Extract the [x, y] coordinate from the center of the cell holding the provided text.  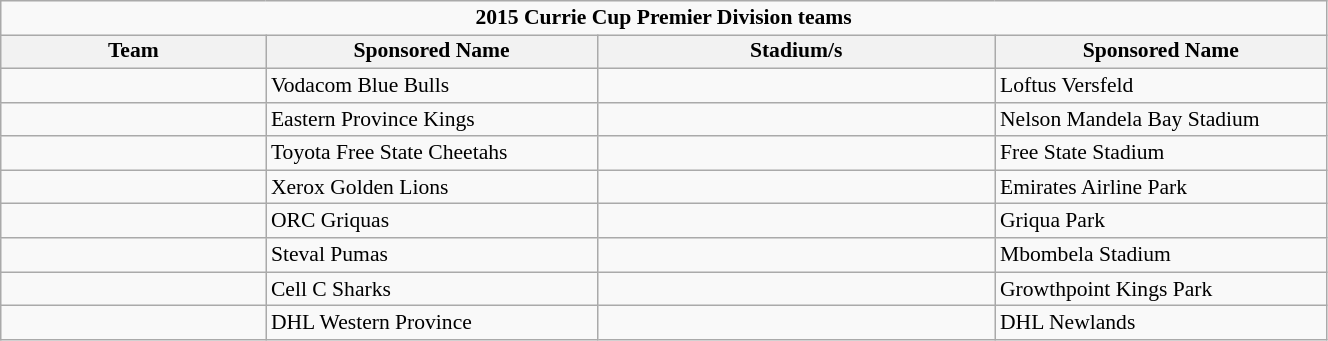
Griqua Park [1160, 221]
Emirates Airline Park [1160, 187]
Stadium/s [796, 52]
Team [134, 52]
Toyota Free State Cheetahs [432, 154]
Loftus Versfeld [1160, 86]
Nelson Mandela Bay Stadium [1160, 120]
DHL Newlands [1160, 323]
Free State Stadium [1160, 154]
2015 Currie Cup Premier Division teams [664, 18]
Eastern Province Kings [432, 120]
Xerox Golden Lions [432, 187]
DHL Western Province [432, 323]
Growthpoint Kings Park [1160, 289]
Vodacom Blue Bulls [432, 86]
Steval Pumas [432, 255]
ORC Griquas [432, 221]
Mbombela Stadium [1160, 255]
Cell C Sharks [432, 289]
